Locate the cell with the specified text and output its [x, y] center coordinate. 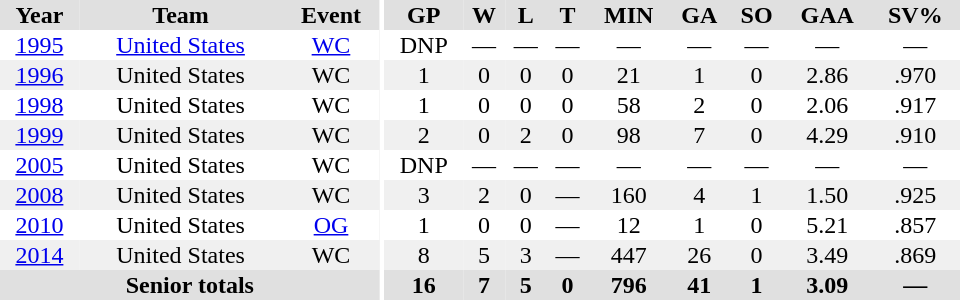
SV% [916, 15]
T [568, 15]
L [526, 15]
2005 [40, 165]
16 [424, 285]
SO [756, 15]
21 [628, 75]
GP [424, 15]
.917 [916, 105]
160 [628, 195]
.910 [916, 135]
3.09 [828, 285]
GAA [828, 15]
1996 [40, 75]
2.86 [828, 75]
.857 [916, 225]
Year [40, 15]
3.49 [828, 255]
.869 [916, 255]
Team [180, 15]
GA [699, 15]
Event [330, 15]
2014 [40, 255]
W [484, 15]
OG [330, 225]
796 [628, 285]
4 [699, 195]
1995 [40, 45]
58 [628, 105]
8 [424, 255]
1.50 [828, 195]
98 [628, 135]
4.29 [828, 135]
1998 [40, 105]
41 [699, 285]
2010 [40, 225]
Senior totals [190, 285]
2008 [40, 195]
5.21 [828, 225]
MIN [628, 15]
.925 [916, 195]
26 [699, 255]
.970 [916, 75]
2.06 [828, 105]
1999 [40, 135]
12 [628, 225]
447 [628, 255]
